Determine the (X, Y) coordinate at the center of the cell enclosing the given text.  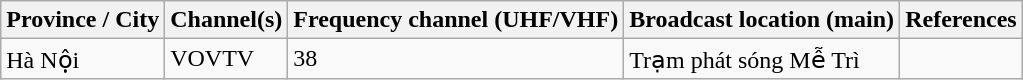
Province / City (83, 20)
Hà Nội (83, 59)
Broadcast location (main) (762, 20)
VOVTV (226, 59)
Trạm phát sóng Mễ Trì (762, 59)
References (962, 20)
Channel(s) (226, 20)
Frequency channel (UHF/VHF) (456, 20)
38 (456, 59)
